Search for the cell housing the specified text and yield its (x, y) center coordinate. 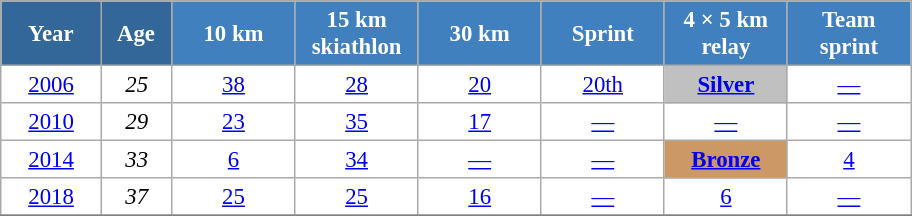
15 km skiathlon (356, 34)
34 (356, 160)
Team sprint (848, 34)
29 (136, 122)
23 (234, 122)
4 (848, 160)
37 (136, 197)
17 (480, 122)
Bronze (726, 160)
Age (136, 34)
38 (234, 85)
2014 (52, 160)
20 (480, 85)
Year (52, 34)
4 × 5 km relay (726, 34)
28 (356, 85)
35 (356, 122)
16 (480, 197)
Sprint (602, 34)
Silver (726, 85)
2018 (52, 197)
20th (602, 85)
30 km (480, 34)
2010 (52, 122)
10 km (234, 34)
33 (136, 160)
2006 (52, 85)
